For the text-containing cell, return its midpoint in [X, Y] coordinate format. 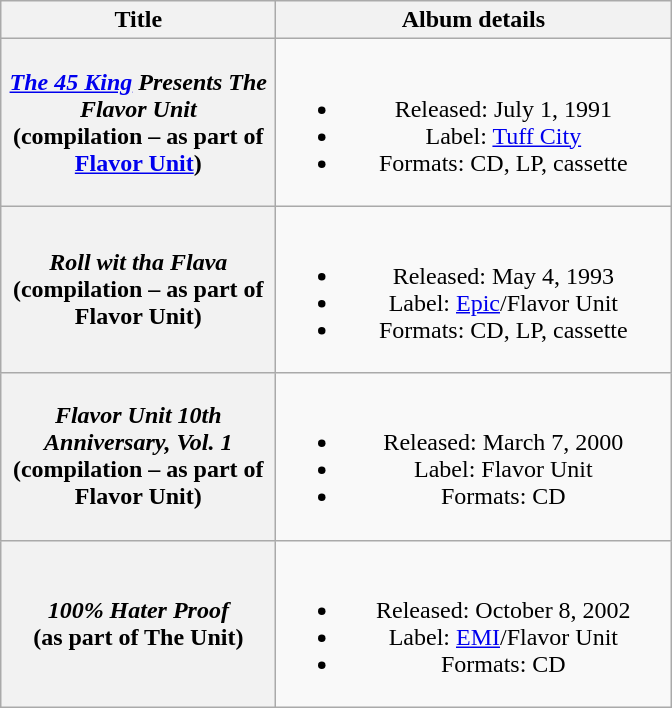
Album details [474, 20]
Released: May 4, 1993Label: Epic/Flavor UnitFormats: CD, LP, cassette [474, 290]
Title [138, 20]
Flavor Unit 10th Anniversary, Vol. 1(compilation – as part of Flavor Unit) [138, 456]
Roll wit tha Flava(compilation – as part of Flavor Unit) [138, 290]
Released: October 8, 2002Label: EMI/Flavor UnitFormats: CD [474, 624]
Released: March 7, 2000Label: Flavor UnitFormats: CD [474, 456]
100% Hater Proof(as part of The Unit) [138, 624]
Released: July 1, 1991Label: Tuff CityFormats: CD, LP, cassette [474, 122]
The 45 King Presents The Flavor Unit(compilation – as part of Flavor Unit) [138, 122]
